Identify which cell holds the provided text, then report its (X, Y) central coordinate. 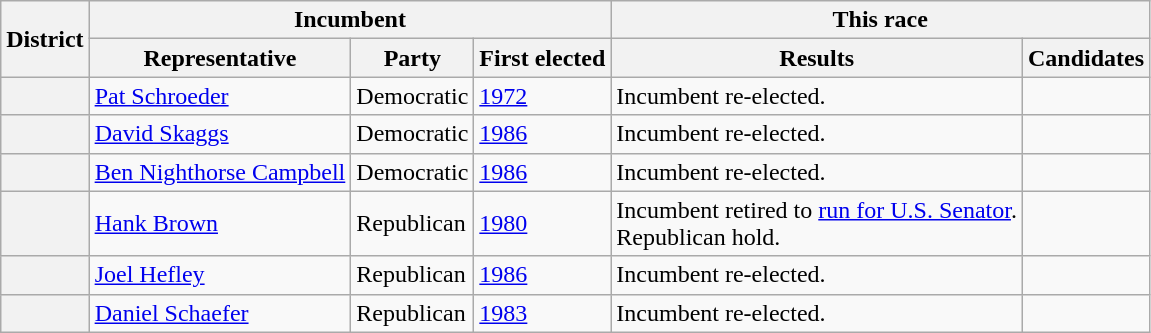
This race (880, 20)
Results (817, 58)
1983 (542, 313)
First elected (542, 58)
Candidates (1086, 58)
1972 (542, 96)
Incumbent retired to run for U.S. Senator.Republican hold. (817, 224)
Representative (220, 58)
Hank Brown (220, 224)
Party (412, 58)
Incumbent (350, 20)
Joel Hefley (220, 275)
District (45, 39)
1980 (542, 224)
Daniel Schaefer (220, 313)
Ben Nighthorse Campbell (220, 172)
Pat Schroeder (220, 96)
David Skaggs (220, 134)
